Scan for the cell matching the given text and deliver its (X, Y) coordinate at center. 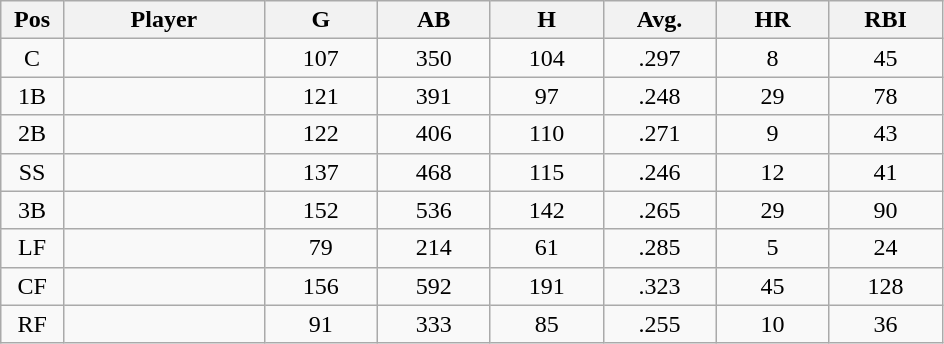
406 (434, 134)
3B (32, 210)
90 (886, 210)
9 (772, 134)
137 (320, 172)
36 (886, 324)
.246 (660, 172)
C (32, 58)
78 (886, 96)
110 (546, 134)
CF (32, 286)
85 (546, 324)
41 (886, 172)
121 (320, 96)
536 (434, 210)
333 (434, 324)
97 (546, 96)
156 (320, 286)
142 (546, 210)
Pos (32, 20)
H (546, 20)
HR (772, 20)
.323 (660, 286)
115 (546, 172)
152 (320, 210)
128 (886, 286)
391 (434, 96)
5 (772, 248)
.255 (660, 324)
.297 (660, 58)
122 (320, 134)
RBI (886, 20)
214 (434, 248)
43 (886, 134)
12 (772, 172)
61 (546, 248)
468 (434, 172)
104 (546, 58)
.265 (660, 210)
RF (32, 324)
LF (32, 248)
350 (434, 58)
592 (434, 286)
G (320, 20)
AB (434, 20)
79 (320, 248)
SS (32, 172)
191 (546, 286)
10 (772, 324)
.248 (660, 96)
2B (32, 134)
.271 (660, 134)
Avg. (660, 20)
Player (164, 20)
107 (320, 58)
1B (32, 96)
91 (320, 324)
.285 (660, 248)
8 (772, 58)
24 (886, 248)
